Detect which cell encompasses the target text, then output its (x, y) center coordinate. 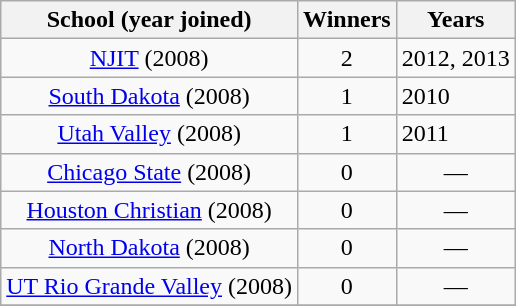
North Dakota (2008) (150, 248)
2011 (456, 134)
NJIT (2008) (150, 58)
2 (348, 58)
UT Rio Grande Valley (2008) (150, 286)
School (year joined) (150, 20)
Winners (348, 20)
Chicago State (2008) (150, 172)
2010 (456, 96)
South Dakota (2008) (150, 96)
Utah Valley (2008) (150, 134)
2012, 2013 (456, 58)
Houston Christian (2008) (150, 210)
Years (456, 20)
